Detect which cell encompasses the target text, then output its (X, Y) center coordinate. 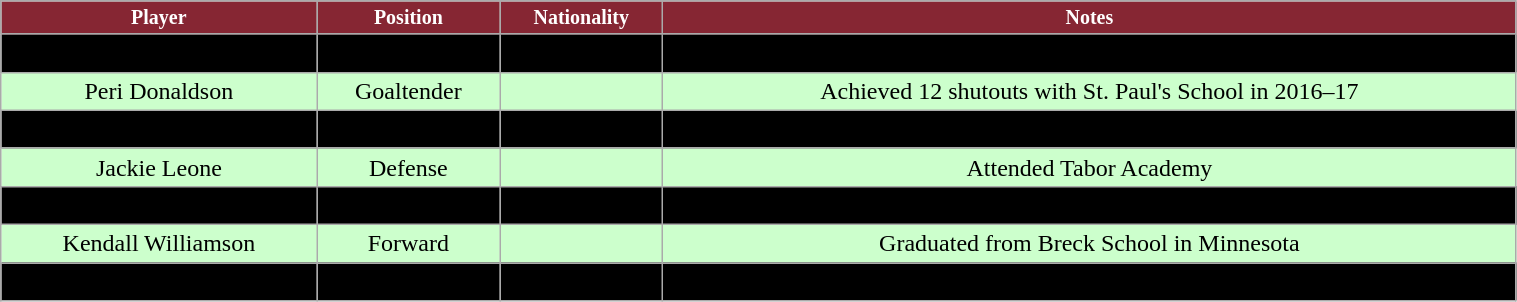
Achieved 12 shutouts with St. Paul's School in 2016–17 (1090, 91)
Member of 2016 Team Canada U18 (1090, 205)
Jackie Leone (159, 167)
Nationality (582, 18)
Coralie Larose (159, 129)
Played for Team Canada U18 (1090, 282)
Graduated from Breck School in Minnesota (1090, 244)
Shelby Wood (159, 282)
Bailey Bennett (159, 53)
Played with the Northern Cyclones of the NEWJHL (1090, 53)
Position (408, 18)
Kendall Williamson (159, 244)
Goaltender (408, 91)
Peri Donaldson (159, 91)
Player (159, 18)
Played for the Nepean Wildcats in Ontario (1090, 129)
Attended Tabor Academy (1090, 167)
Malia Schneider (159, 205)
Notes (1090, 18)
